Find where the given text appears and provide that cell's center as (X, Y) coordinate. 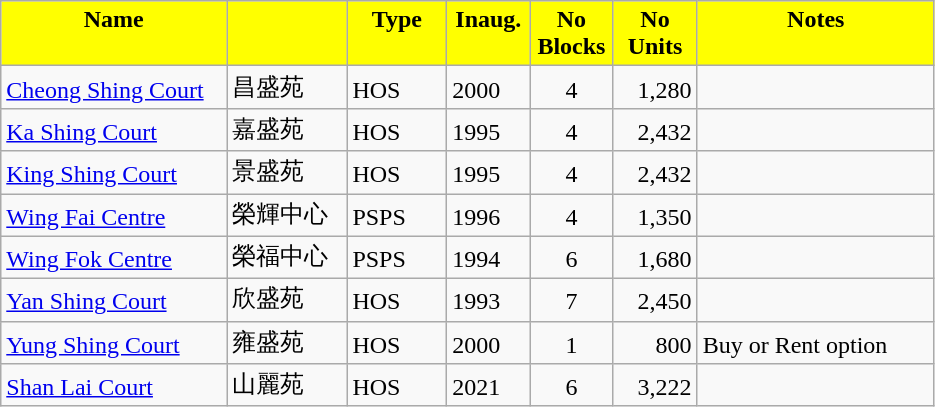
Type (397, 34)
榮福中心 (287, 258)
Wing Fai Centre (114, 216)
1994 (488, 258)
No Blocks (572, 34)
1,680 (655, 258)
Name (114, 34)
2021 (488, 386)
Yung Shing Court (114, 342)
Yan Shing Court (114, 300)
1 (572, 342)
榮輝中心 (287, 216)
1993 (488, 300)
Inaug. (488, 34)
800 (655, 342)
No Units (655, 34)
Shan Lai Court (114, 386)
1,280 (655, 88)
Wing Fok Centre (114, 258)
景盛苑 (287, 172)
Notes (816, 34)
昌盛苑 (287, 88)
山麗苑 (287, 386)
1,350 (655, 216)
Cheong Shing Court (114, 88)
King Shing Court (114, 172)
2,450 (655, 300)
1996 (488, 216)
雍盛苑 (287, 342)
3,222 (655, 386)
7 (572, 300)
Ka Shing Court (114, 130)
嘉盛苑 (287, 130)
Buy or Rent option (816, 342)
欣盛苑 (287, 300)
